Capture the cell that displays the provided text and extract its (x, y) central coordinate. 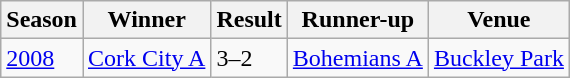
Bohemians A (358, 58)
Winner (146, 20)
Result (249, 20)
Cork City A (146, 58)
Season (42, 20)
Venue (498, 20)
Buckley Park (498, 58)
Runner-up (358, 20)
2008 (42, 58)
3–2 (249, 58)
